Search for the cell housing the specified text and yield its [x, y] center coordinate. 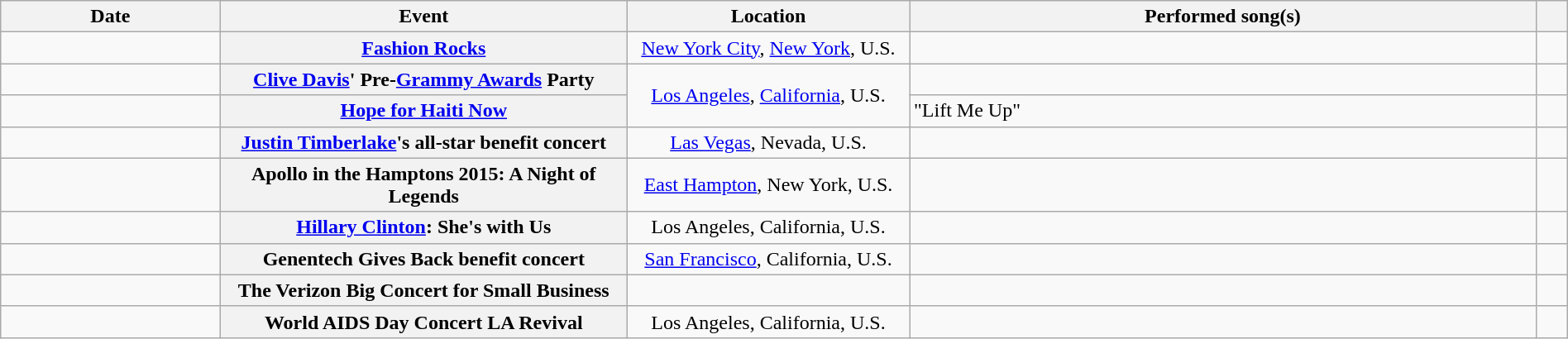
East Hampton, New York, U.S. [769, 185]
Genentech Gives Back benefit concert [423, 259]
New York City, New York, U.S. [769, 48]
Las Vegas, Nevada, U.S. [769, 142]
Hillary Clinton: She's with Us [423, 227]
Justin Timberlake's all-star benefit concert [423, 142]
Location [769, 17]
World AIDS Day Concert LA Revival [423, 322]
Event [423, 17]
San Francisco, California, U.S. [769, 259]
Performed song(s) [1223, 17]
The Verizon Big Concert for Small Business [423, 290]
Clive Davis' Pre-Grammy Awards Party [423, 79]
Hope for Haiti Now [423, 111]
Date [111, 17]
Fashion Rocks [423, 48]
Apollo in the Hamptons 2015: A Night of Legends [423, 185]
"Lift Me Up" [1223, 111]
